Scan for the cell matching the given text and deliver its [X, Y] coordinate at center. 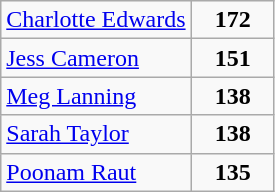
135 [232, 172]
Meg Lanning [96, 96]
Charlotte Edwards [96, 20]
Poonam Raut [96, 172]
Sarah Taylor [96, 134]
151 [232, 58]
Jess Cameron [96, 58]
172 [232, 20]
